Identify which cell holds the provided text, then report its (X, Y) central coordinate. 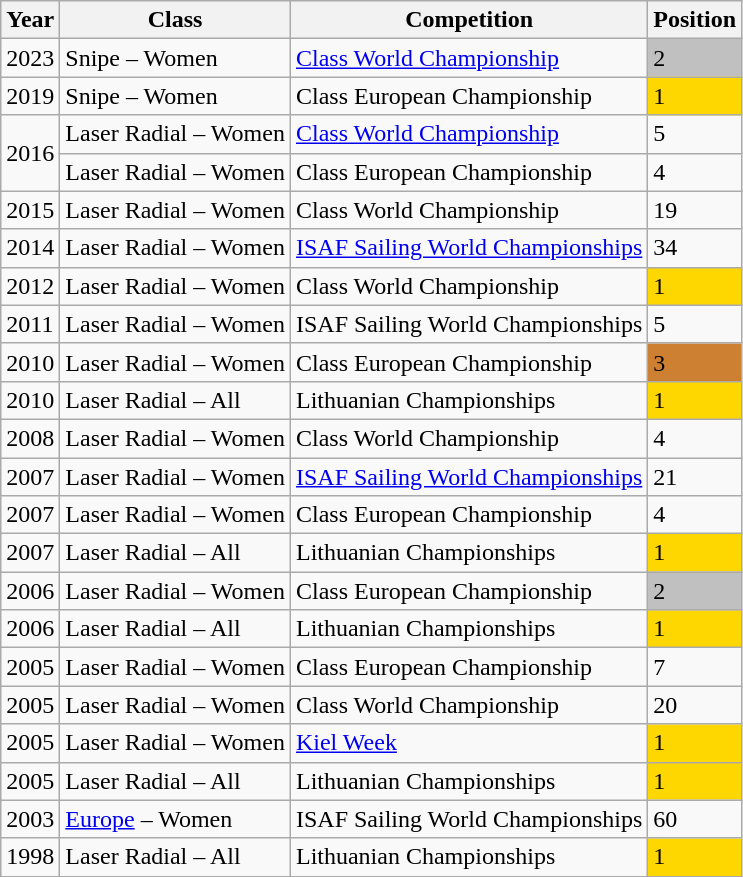
Class (176, 20)
2019 (30, 96)
Europe – Women (176, 819)
20 (695, 705)
34 (695, 248)
2008 (30, 438)
Competition (468, 20)
2012 (30, 286)
60 (695, 819)
2016 (30, 153)
2014 (30, 248)
19 (695, 210)
3 (695, 362)
Year (30, 20)
2011 (30, 324)
21 (695, 477)
1998 (30, 857)
2003 (30, 819)
2023 (30, 58)
Kiel Week (468, 743)
2015 (30, 210)
7 (695, 667)
Position (695, 20)
